Provide the (x, y) coordinate of the cell's center where the given text is located.  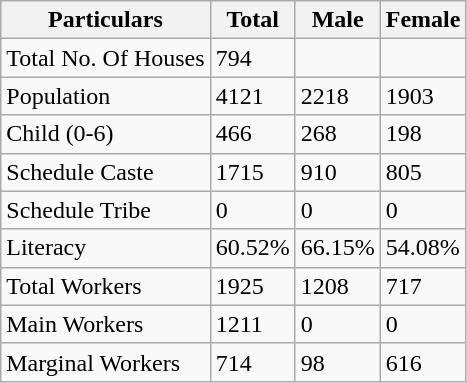
714 (252, 362)
Particulars (106, 20)
1925 (252, 286)
Child (0-6) (106, 134)
268 (338, 134)
2218 (338, 96)
1715 (252, 172)
Literacy (106, 248)
1211 (252, 324)
805 (423, 172)
4121 (252, 96)
Marginal Workers (106, 362)
Total No. Of Houses (106, 58)
Total Workers (106, 286)
Female (423, 20)
Schedule Tribe (106, 210)
66.15% (338, 248)
616 (423, 362)
Population (106, 96)
794 (252, 58)
198 (423, 134)
717 (423, 286)
Schedule Caste (106, 172)
98 (338, 362)
Total (252, 20)
1208 (338, 286)
466 (252, 134)
910 (338, 172)
60.52% (252, 248)
Main Workers (106, 324)
Male (338, 20)
54.08% (423, 248)
1903 (423, 96)
